Capture the cell that displays the provided text and extract its [x, y] central coordinate. 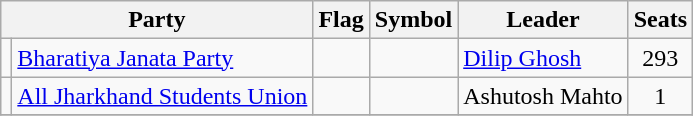
Party [157, 20]
Leader [543, 20]
Seats [660, 20]
Dilip Ghosh [543, 58]
Flag [341, 20]
All Jharkhand Students Union [162, 96]
Ashutosh Mahto [543, 96]
293 [660, 58]
Bharatiya Janata Party [162, 58]
1 [660, 96]
Symbol [413, 20]
